Return the (X, Y) coordinate for the center point of the cell that contains the specified text.  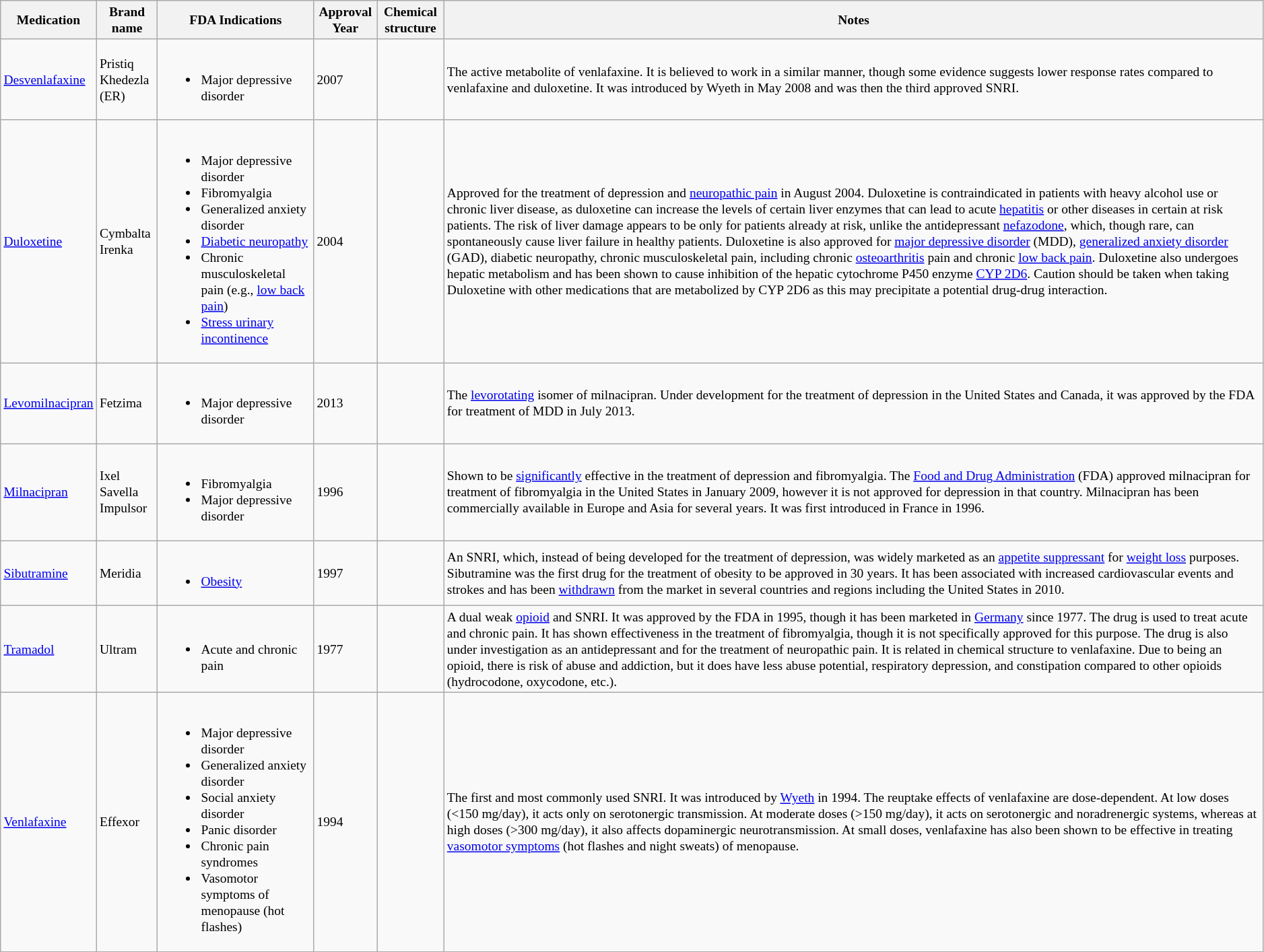
1997 (345, 573)
Fetzima (127, 403)
Meridia (127, 573)
2007 (345, 79)
FibromyalgiaMajor depressive disorder (236, 492)
FDA Indications (236, 20)
Milnacipran (48, 492)
Duloxetine (48, 241)
1994 (345, 822)
Chemical structure (411, 20)
PristiqKhedezla (ER) (127, 79)
Levomilnacipran (48, 403)
Venlafaxine (48, 822)
Obesity (236, 573)
Approval Year (345, 20)
Notes (854, 20)
Effexor (127, 822)
1996 (345, 492)
Brand name (127, 20)
Ultram (127, 649)
2013 (345, 403)
1977 (345, 649)
IxelSavellaImpulsor (127, 492)
Sibutramine (48, 573)
Acute and chronic pain (236, 649)
2004 (345, 241)
CymbaltaIrenka (127, 241)
Tramadol (48, 649)
Desvenlafaxine (48, 79)
Medication (48, 20)
